Capture the cell that displays the provided text and extract its [X, Y] central coordinate. 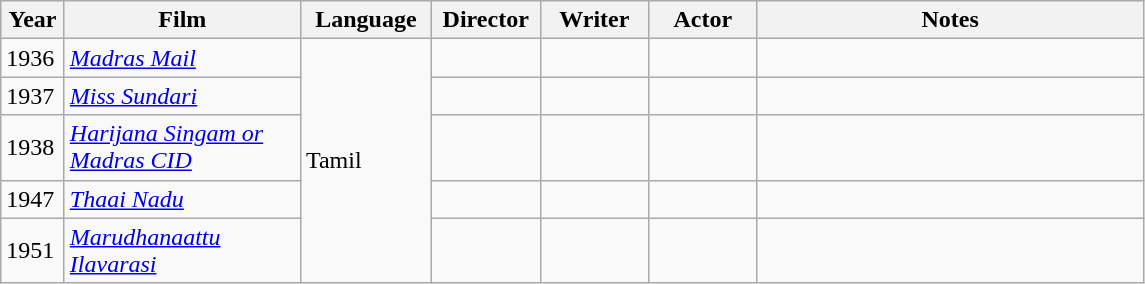
1947 [33, 199]
Harijana Singam or Madras CID [182, 148]
Marudhanaattu Ilavarasi [182, 250]
Film [182, 20]
Madras Mail [182, 58]
Actor [704, 20]
Notes [950, 20]
Director [486, 20]
1951 [33, 250]
1937 [33, 96]
1938 [33, 148]
Miss Sundari [182, 96]
Writer [594, 20]
Year [33, 20]
Language [366, 20]
Tamil [366, 161]
1936 [33, 58]
Thaai Nadu [182, 199]
